Capture the cell that displays the provided text and extract its [x, y] central coordinate. 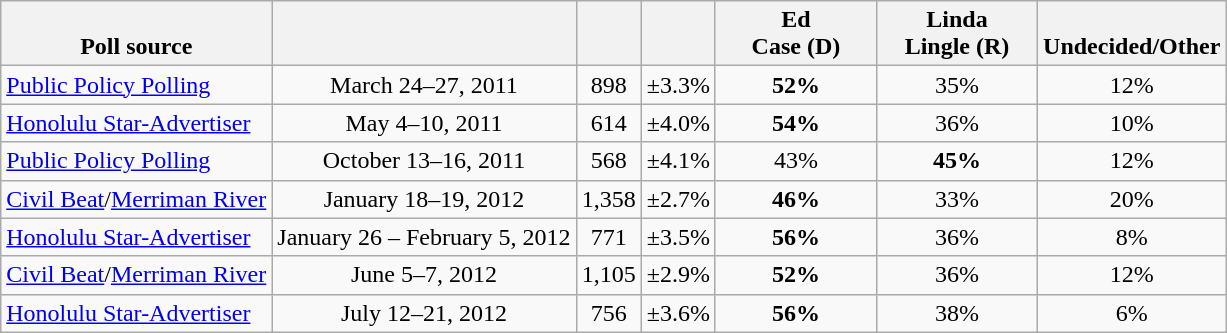
54% [796, 123]
20% [1132, 199]
Undecided/Other [1132, 34]
±2.7% [678, 199]
45% [956, 161]
8% [1132, 237]
38% [956, 313]
1,358 [608, 199]
568 [608, 161]
614 [608, 123]
May 4–10, 2011 [424, 123]
±4.1% [678, 161]
LindaLingle (R) [956, 34]
33% [956, 199]
1,105 [608, 275]
±3.3% [678, 85]
EdCase (D) [796, 34]
771 [608, 237]
756 [608, 313]
January 18–19, 2012 [424, 199]
±4.0% [678, 123]
±2.9% [678, 275]
6% [1132, 313]
10% [1132, 123]
January 26 – February 5, 2012 [424, 237]
March 24–27, 2011 [424, 85]
46% [796, 199]
June 5–7, 2012 [424, 275]
±3.5% [678, 237]
43% [796, 161]
35% [956, 85]
±3.6% [678, 313]
898 [608, 85]
Poll source [136, 34]
July 12–21, 2012 [424, 313]
October 13–16, 2011 [424, 161]
